Capture the cell that displays the provided text and extract its (X, Y) central coordinate. 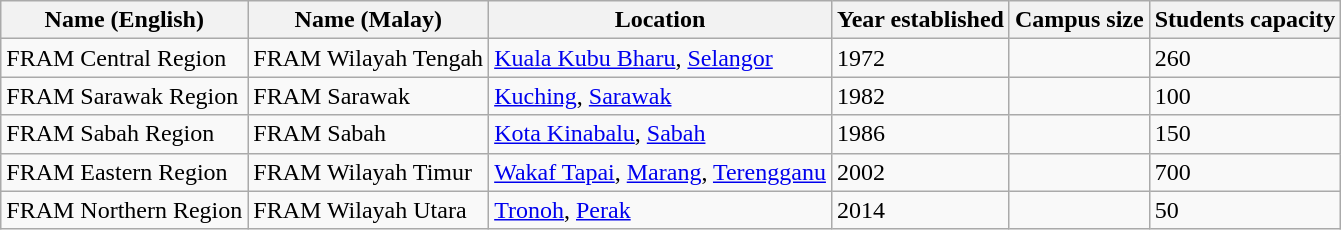
Name (Malay) (368, 20)
Kuching, Sarawak (660, 96)
FRAM Eastern Region (124, 172)
Campus size (1079, 20)
FRAM Wilayah Tengah (368, 58)
1972 (920, 58)
Name (English) (124, 20)
150 (1245, 134)
Kuala Kubu Bharu, Selangor (660, 58)
FRAM Sabah (368, 134)
700 (1245, 172)
FRAM Wilayah Utara (368, 210)
100 (1245, 96)
FRAM Sarawak Region (124, 96)
Students capacity (1245, 20)
2002 (920, 172)
FRAM Wilayah Timur (368, 172)
FRAM Sarawak (368, 96)
260 (1245, 58)
1982 (920, 96)
Kota Kinabalu, Sabah (660, 134)
50 (1245, 210)
Year established (920, 20)
2014 (920, 210)
FRAM Northern Region (124, 210)
Wakaf Tapai, Marang, Terengganu (660, 172)
FRAM Central Region (124, 58)
1986 (920, 134)
Location (660, 20)
FRAM Sabah Region (124, 134)
Tronoh, Perak (660, 210)
